Provide the (X, Y) coordinate of the cell's center where the given text is located.  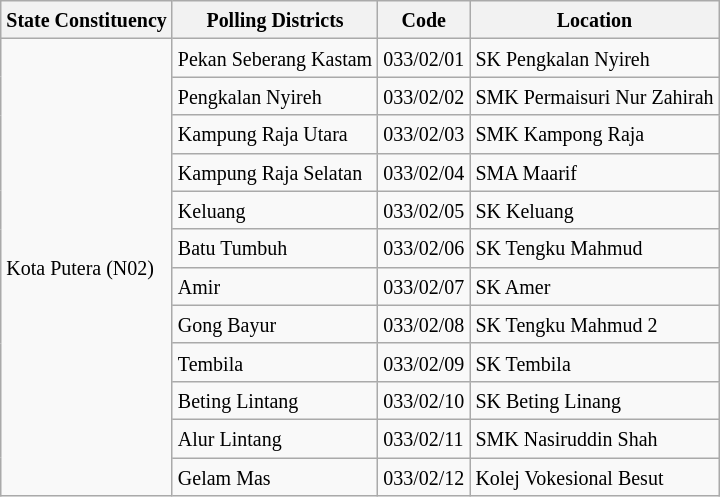
033/02/10 (424, 400)
Polling Districts (274, 20)
Batu Tumbuh (274, 248)
033/02/01 (424, 58)
SK Beting Linang (594, 400)
033/02/12 (424, 477)
SK Amer (594, 286)
SK Pengkalan Nyireh (594, 58)
SMK Nasiruddin Shah (594, 438)
SMK Kampong Raja (594, 134)
SK Keluang (594, 210)
033/02/08 (424, 324)
Kampung Raja Selatan (274, 172)
Kota Putera (N02) (87, 268)
SK Tembila (594, 362)
033/02/05 (424, 210)
033/02/03 (424, 134)
Gong Bayur (274, 324)
SK Tengku Mahmud (594, 248)
033/02/06 (424, 248)
SK Tengku Mahmud 2 (594, 324)
033/02/07 (424, 286)
State Constituency (87, 20)
Pekan Seberang Kastam (274, 58)
SMK Permaisuri Nur Zahirah (594, 96)
033/02/02 (424, 96)
033/02/09 (424, 362)
Beting Lintang (274, 400)
SMA Maarif (594, 172)
Code (424, 20)
Gelam Mas (274, 477)
033/02/11 (424, 438)
Tembila (274, 362)
Location (594, 20)
Kampung Raja Utara (274, 134)
Amir (274, 286)
Kolej Vokesional Besut (594, 477)
Alur Lintang (274, 438)
Keluang (274, 210)
033/02/04 (424, 172)
Pengkalan Nyireh (274, 96)
